Identify which cell holds the provided text, then report its [X, Y] central coordinate. 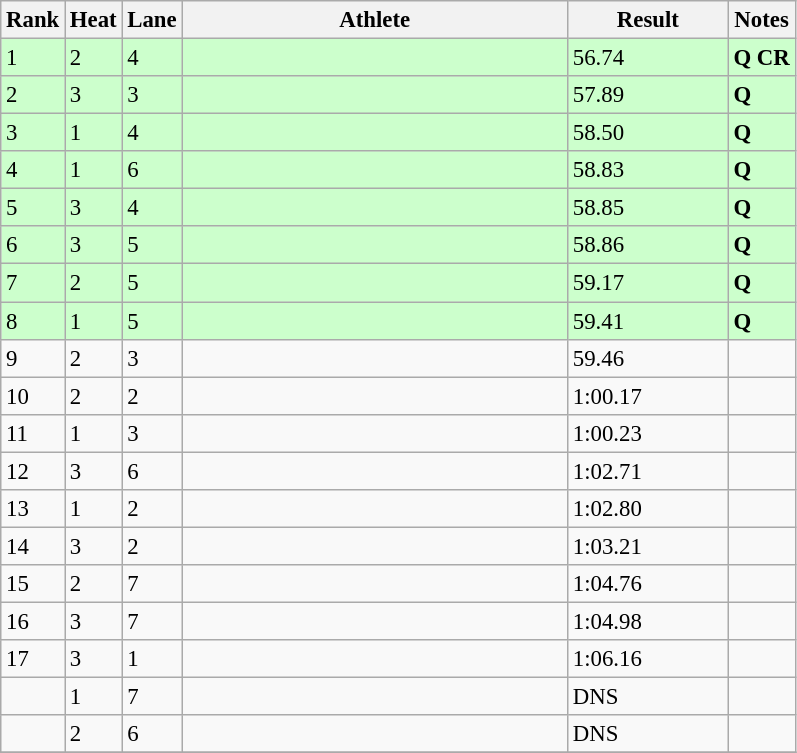
13 [33, 509]
1:02.80 [648, 509]
1:02.71 [648, 471]
1:06.16 [648, 659]
14 [33, 546]
Rank [33, 20]
10 [33, 396]
Result [648, 20]
58.50 [648, 133]
1:00.23 [648, 433]
9 [33, 358]
Q CR [762, 58]
58.83 [648, 170]
1:04.98 [648, 621]
58.86 [648, 245]
Heat [94, 20]
59.46 [648, 358]
58.85 [648, 208]
16 [33, 621]
Lane [152, 20]
12 [33, 471]
1:00.17 [648, 396]
56.74 [648, 58]
Athlete [375, 20]
8 [33, 321]
15 [33, 584]
57.89 [648, 95]
17 [33, 659]
11 [33, 433]
59.41 [648, 321]
1:03.21 [648, 546]
Notes [762, 20]
59.17 [648, 283]
1:04.76 [648, 584]
